Return [x, y] of the center of cell containing provided text 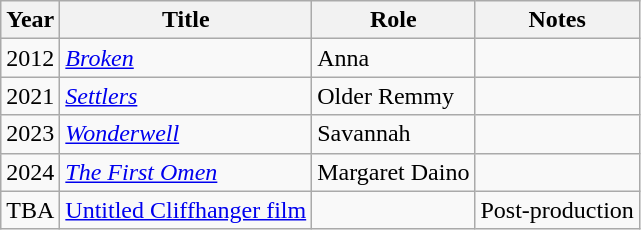
Anna [394, 58]
2024 [30, 172]
The First Omen [186, 172]
TBA [30, 210]
Year [30, 20]
Post-production [557, 210]
2021 [30, 96]
Settlers [186, 96]
Role [394, 20]
Older Remmy [394, 96]
Title [186, 20]
Wonderwell [186, 134]
Savannah [394, 134]
Margaret Daino [394, 172]
Untitled Cliffhanger film [186, 210]
Notes [557, 20]
Broken [186, 58]
2023 [30, 134]
2012 [30, 58]
